Determine the [X, Y] coordinate at the center of the cell enclosing the given text.  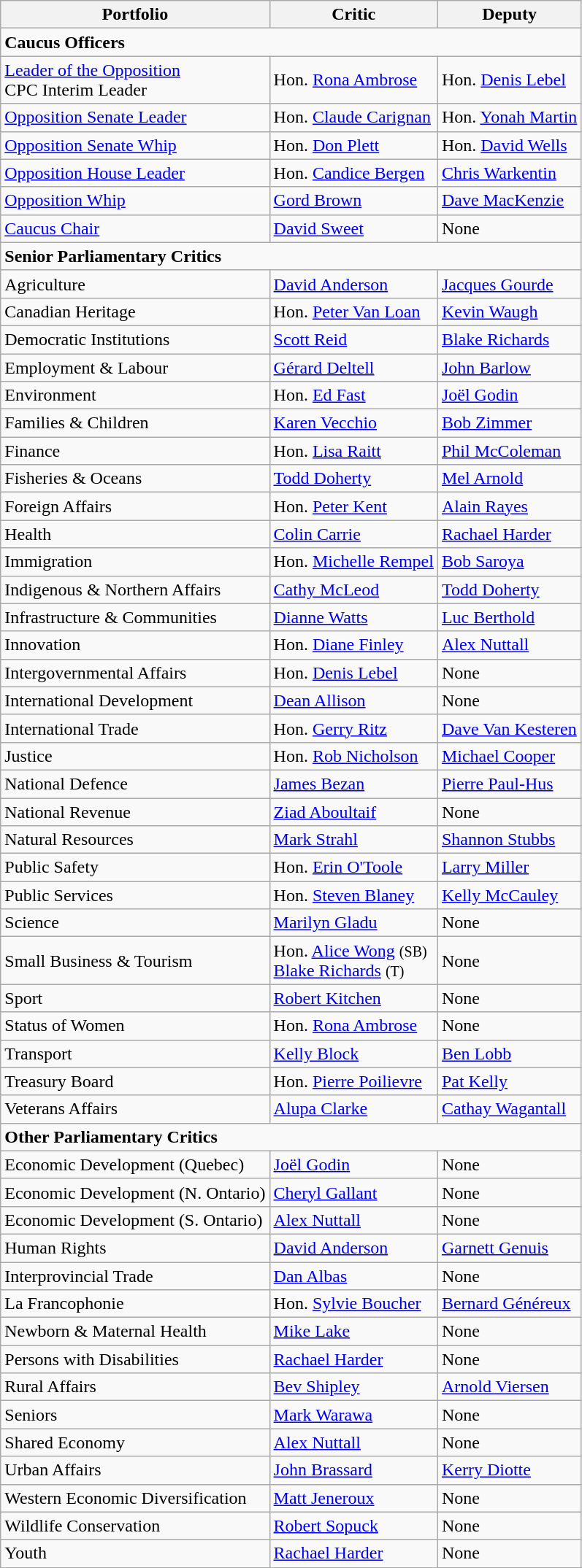
Hon. Michelle Rempel [353, 562]
International Trade [135, 728]
Opposition House Leader [135, 173]
Bob Zimmer [509, 423]
Opposition Senate Whip [135, 145]
Hon. Lisa Raitt [353, 451]
Cathay Wagantall [509, 1109]
Arnold Viersen [509, 1387]
Democratic Institutions [135, 339]
Fisheries & Oceans [135, 479]
Dave MacKenzie [509, 201]
Employment & Labour [135, 367]
James Bezan [353, 784]
Seniors [135, 1415]
Status of Women [135, 1026]
Sport [135, 998]
Hon. Claude Carignan [353, 117]
Dean Allison [353, 700]
Senior Parliamentary Critics [291, 256]
Phil McColeman [509, 451]
Cathy McLeod [353, 590]
Persons with Disabilities [135, 1359]
Hon. Alice Wong (SB) Blake Richards (T) [353, 960]
Hon. Peter Kent [353, 506]
Foreign Affairs [135, 506]
Bev Shipley [353, 1387]
Ziad Aboultaif [353, 812]
Pierre Paul-Hus [509, 784]
Larry Miller [509, 868]
Hon. Candice Bergen [353, 173]
Hon. Rob Nicholson [353, 756]
Newborn & Maternal Health [135, 1332]
Colin Carrie [353, 534]
Mark Warawa [353, 1415]
Canadian Heritage [135, 312]
Immigration [135, 562]
Families & Children [135, 423]
Luc Berthold [509, 617]
Infrastructure & Communities [135, 617]
Karen Vecchio [353, 423]
Science [135, 923]
Matt Jeneroux [353, 1498]
Indigenous & Northern Affairs [135, 590]
Hon. Sylvie Boucher [353, 1304]
Scott Reid [353, 339]
Other Parliamentary Critics [291, 1137]
Blake Richards [509, 339]
Opposition Whip [135, 201]
Dan Albas [353, 1276]
Leader of the OppositionCPC Interim Leader [135, 80]
Ben Lobb [509, 1054]
Marilyn Gladu [353, 923]
Hon. Don Plett [353, 145]
Mike Lake [353, 1332]
Hon. Peter Van Loan [353, 312]
Treasury Board [135, 1081]
National Revenue [135, 812]
Agriculture [135, 284]
Youth [135, 1553]
Interprovincial Trade [135, 1276]
Chris Warkentin [509, 173]
Economic Development (S. Ontario) [135, 1220]
Mel Arnold [509, 479]
Shannon Stubbs [509, 840]
Mark Strahl [353, 840]
Innovation [135, 645]
Kelly McCauley [509, 895]
La Francophonie [135, 1304]
Natural Resources [135, 840]
Transport [135, 1054]
Wildlife Conservation [135, 1526]
Human Rights [135, 1248]
John Brassard [353, 1470]
Robert Kitchen [353, 998]
Justice [135, 756]
Robert Sopuck [353, 1526]
Opposition Senate Leader [135, 117]
Kevin Waugh [509, 312]
Economic Development (N. Ontario) [135, 1192]
Michael Cooper [509, 756]
Western Economic Diversification [135, 1498]
Garnett Genuis [509, 1248]
Portfolio [135, 15]
Cheryl Gallant [353, 1192]
Dianne Watts [353, 617]
Alupa Clarke [353, 1109]
Hon. Erin O'Toole [353, 868]
Deputy [509, 15]
Public Services [135, 895]
Gérard Deltell [353, 367]
Gord Brown [353, 201]
Rural Affairs [135, 1387]
Finance [135, 451]
Caucus Officers [291, 42]
Health [135, 534]
Veterans Affairs [135, 1109]
Intergovernmental Affairs [135, 673]
Shared Economy [135, 1443]
Pat Kelly [509, 1081]
Hon. Gerry Ritz [353, 728]
International Development [135, 700]
Dave Van Kesteren [509, 728]
Bob Saroya [509, 562]
Urban Affairs [135, 1470]
Small Business & Tourism [135, 960]
Kerry Diotte [509, 1470]
Environment [135, 395]
Hon. Pierre Poilievre [353, 1081]
Critic [353, 15]
Hon. Steven Blaney [353, 895]
Economic Development (Quebec) [135, 1165]
Bernard Généreux [509, 1304]
John Barlow [509, 367]
National Defence [135, 784]
Hon. Diane Finley [353, 645]
Hon. Yonah Martin [509, 117]
Hon. Ed Fast [353, 395]
Public Safety [135, 868]
Caucus Chair [135, 228]
Hon. David Wells [509, 145]
Kelly Block [353, 1054]
David Sweet [353, 228]
Jacques Gourde [509, 284]
Alain Rayes [509, 506]
